Identify which cell holds the provided text, then report its [X, Y] central coordinate. 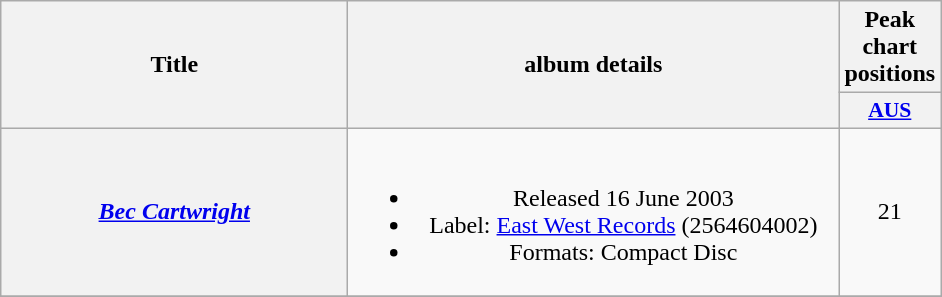
Peak chart positions [890, 47]
Title [174, 65]
21 [890, 212]
AUS [890, 111]
Bec Cartwright [174, 212]
album details [594, 65]
Released 16 June 2003Label: East West Records (2564604002)Formats: Compact Disc [594, 212]
